For the text-containing cell, return its midpoint in (x, y) coordinate format. 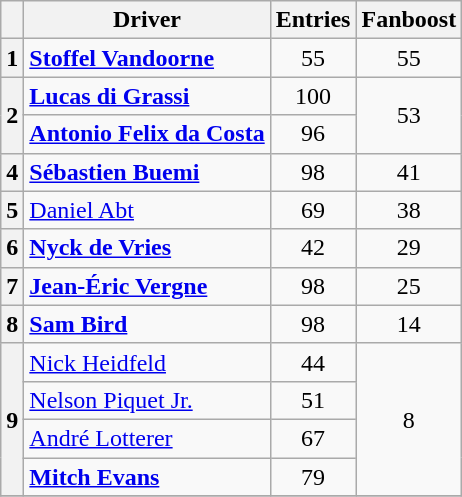
4 (12, 172)
51 (313, 400)
100 (313, 96)
Jean-Éric Vergne (147, 286)
André Lotterer (147, 438)
Nyck de Vries (147, 248)
14 (409, 324)
7 (12, 286)
Daniel Abt (147, 210)
42 (313, 248)
53 (409, 115)
Sébastien Buemi (147, 172)
Sam Bird (147, 324)
2 (12, 115)
67 (313, 438)
79 (313, 477)
25 (409, 286)
5 (12, 210)
38 (409, 210)
Stoffel Vandoorne (147, 58)
6 (12, 248)
Antonio Felix da Costa (147, 134)
69 (313, 210)
96 (313, 134)
Lucas di Grassi (147, 96)
Entries (313, 20)
44 (313, 362)
Nelson Piquet Jr. (147, 400)
Mitch Evans (147, 477)
Nick Heidfeld (147, 362)
1 (12, 58)
Driver (147, 20)
9 (12, 419)
41 (409, 172)
29 (409, 248)
Fanboost (409, 20)
